Extract the (x, y) coordinate from the center of the cell holding the provided text.  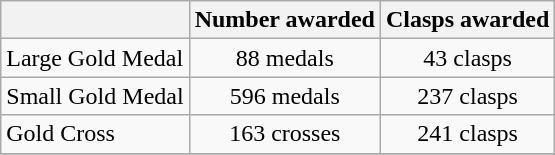
Clasps awarded (467, 20)
163 crosses (284, 134)
237 clasps (467, 96)
Large Gold Medal (95, 58)
Small Gold Medal (95, 96)
596 medals (284, 96)
Gold Cross (95, 134)
88 medals (284, 58)
43 clasps (467, 58)
Number awarded (284, 20)
241 clasps (467, 134)
